Pinpoint the cell where the given text exists, returning its (x, y) midpoint coordinate. 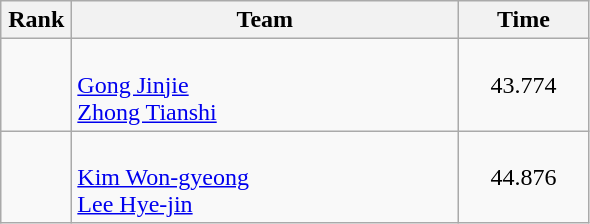
Time (524, 20)
Team (265, 20)
Rank (36, 20)
44.876 (524, 177)
Kim Won-gyeongLee Hye-jin (265, 177)
Gong JinjieZhong Tianshi (265, 85)
43.774 (524, 85)
